Capture the cell that displays the provided text and extract its (x, y) central coordinate. 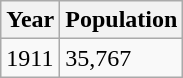
Year (30, 20)
35,767 (122, 58)
Population (122, 20)
1911 (30, 58)
